Search for the cell housing the specified text and yield its [x, y] center coordinate. 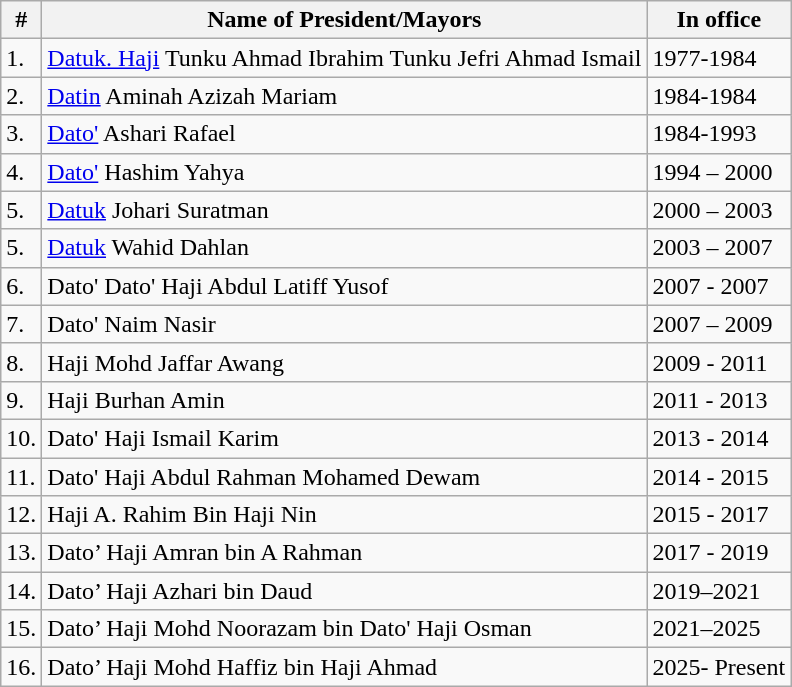
Haji Mohd Jaffar Awang [344, 362]
6. [22, 286]
2014 - 2015 [719, 477]
13. [22, 553]
Dato' Haji Ismail Karim [344, 438]
Haji Burhan Amin [344, 400]
1984-1993 [719, 134]
1. [22, 58]
In office [719, 20]
1984-1984 [719, 96]
2013 - 2014 [719, 438]
1994 – 2000 [719, 172]
Dato’ Haji Azhari bin Daud [344, 591]
Datuk Wahid Dahlan [344, 248]
Datuk. Haji Tunku Ahmad Ibrahim Tunku Jefri Ahmad Ismail [344, 58]
2011 - 2013 [719, 400]
1977-1984 [719, 58]
2025- Present [719, 667]
4. [22, 172]
Dato’ Haji Mohd Haffiz bin Haji Ahmad [344, 667]
Dato' Naim Nasir [344, 324]
2021–2025 [719, 629]
7. [22, 324]
Dato' Ashari Rafael [344, 134]
Dato' Haji Abdul Rahman Mohamed Dewam [344, 477]
11. [22, 477]
Haji A. Rahim Bin Haji Nin [344, 515]
10. [22, 438]
8. [22, 362]
2015 - 2017 [719, 515]
2000 – 2003 [719, 210]
16. [22, 667]
Datuk Johari Suratman [344, 210]
# [22, 20]
3. [22, 134]
Dato’ Haji Mohd Noorazam bin Dato' Haji Osman [344, 629]
15. [22, 629]
2007 - 2007 [719, 286]
12. [22, 515]
Datin Aminah Azizah Mariam [344, 96]
Dato' Hashim Yahya [344, 172]
Name of President/Mayors [344, 20]
2017 - 2019 [719, 553]
Dato' Dato' Haji Abdul Latiff Yusof [344, 286]
2019–2021 [719, 591]
9. [22, 400]
2003 – 2007 [719, 248]
2007 – 2009 [719, 324]
2. [22, 96]
2009 - 2011 [719, 362]
Dato’ Haji Amran bin A Rahman [344, 553]
14. [22, 591]
